Detect which cell encompasses the target text, then output its (X, Y) center coordinate. 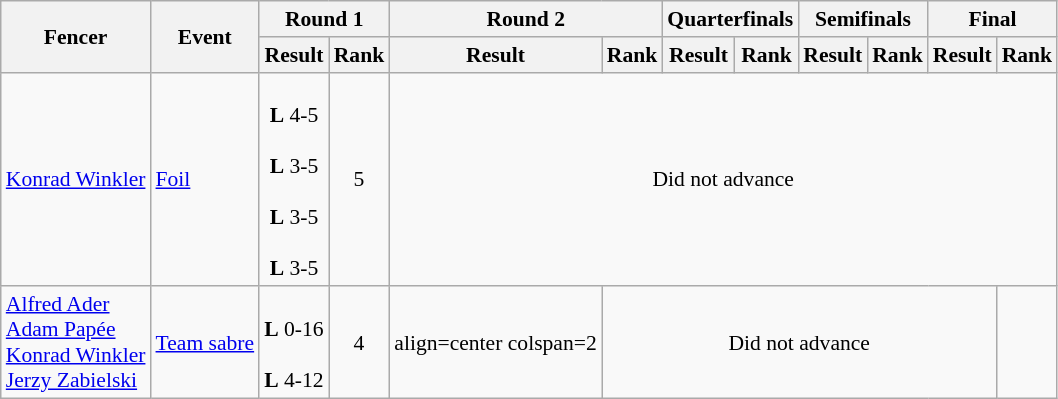
Round 2 (526, 19)
Round 1 (324, 19)
Event (204, 36)
5 (360, 179)
L 4-5L 3-5L 3-5L 3-5 (294, 179)
Konrad Winkler (76, 179)
Alfred Ader Adam Papée Konrad Winkler Jerzy Zabielski (76, 343)
L 0-16 L 4-12 (294, 343)
align=center colspan=2 (495, 343)
Quarterfinals (730, 19)
Team sabre (204, 343)
4 (360, 343)
Foil (204, 179)
Final (992, 19)
Semifinals (862, 19)
Fencer (76, 36)
